Locate the cell with the specified text and output its (X, Y) center coordinate. 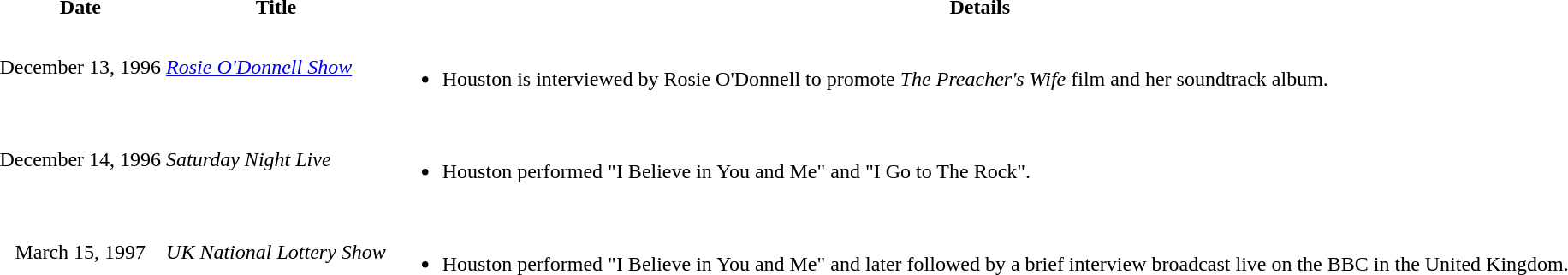
Rosie O'Donnell Show (276, 67)
Saturday Night Live (276, 159)
